Identify which cell holds the provided text, then report its (X, Y) central coordinate. 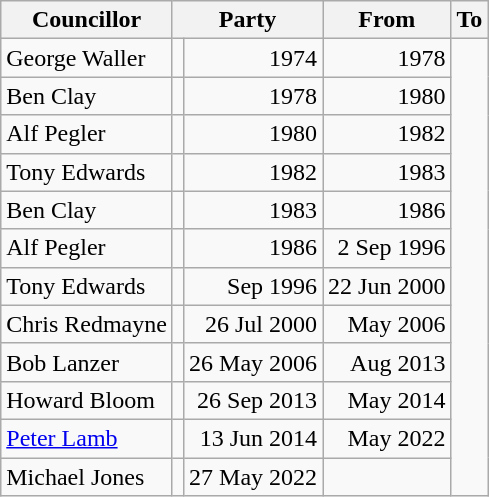
26 May 2006 (254, 362)
22 Jun 2000 (387, 286)
2 Sep 1996 (387, 248)
27 May 2022 (254, 477)
From (387, 20)
Chris Redmayne (87, 324)
Aug 2013 (387, 362)
George Waller (87, 58)
Bob Lanzer (87, 362)
To (470, 20)
Councillor (87, 20)
1974 (254, 58)
May 2022 (387, 438)
Party (247, 20)
Peter Lamb (87, 438)
May 2006 (387, 324)
13 Jun 2014 (254, 438)
Sep 1996 (254, 286)
May 2014 (387, 400)
Michael Jones (87, 477)
Howard Bloom (87, 400)
26 Sep 2013 (254, 400)
26 Jul 2000 (254, 324)
